Return the (X, Y) coordinate for the center point of the cell that contains the specified text.  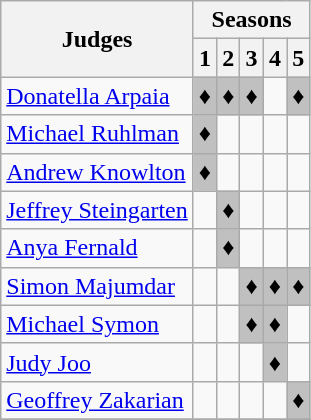
1 (204, 58)
3 (252, 58)
Andrew Knowlton (98, 172)
5 (298, 58)
Judy Joo (98, 362)
Simon Majumdar (98, 286)
Seasons (252, 20)
Michael Ruhlman (98, 134)
4 (274, 58)
2 (228, 58)
Michael Symon (98, 324)
Donatella Arpaia (98, 96)
Anya Fernald (98, 248)
Jeffrey Steingarten (98, 210)
Geoffrey Zakarian (98, 400)
Judges (98, 39)
